Return [x, y] of the center of cell containing provided text 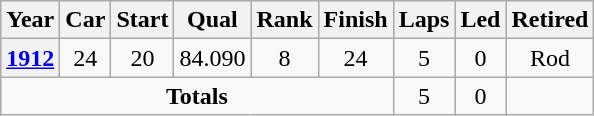
Finish [356, 20]
Start [142, 20]
Year [30, 20]
Totals [197, 96]
Car [86, 20]
84.090 [212, 58]
Laps [424, 20]
Qual [212, 20]
Rank [284, 20]
20 [142, 58]
Rod [550, 58]
Led [480, 20]
8 [284, 58]
Retired [550, 20]
1912 [30, 58]
